Locate the cell with the specified text and output its (x, y) center coordinate. 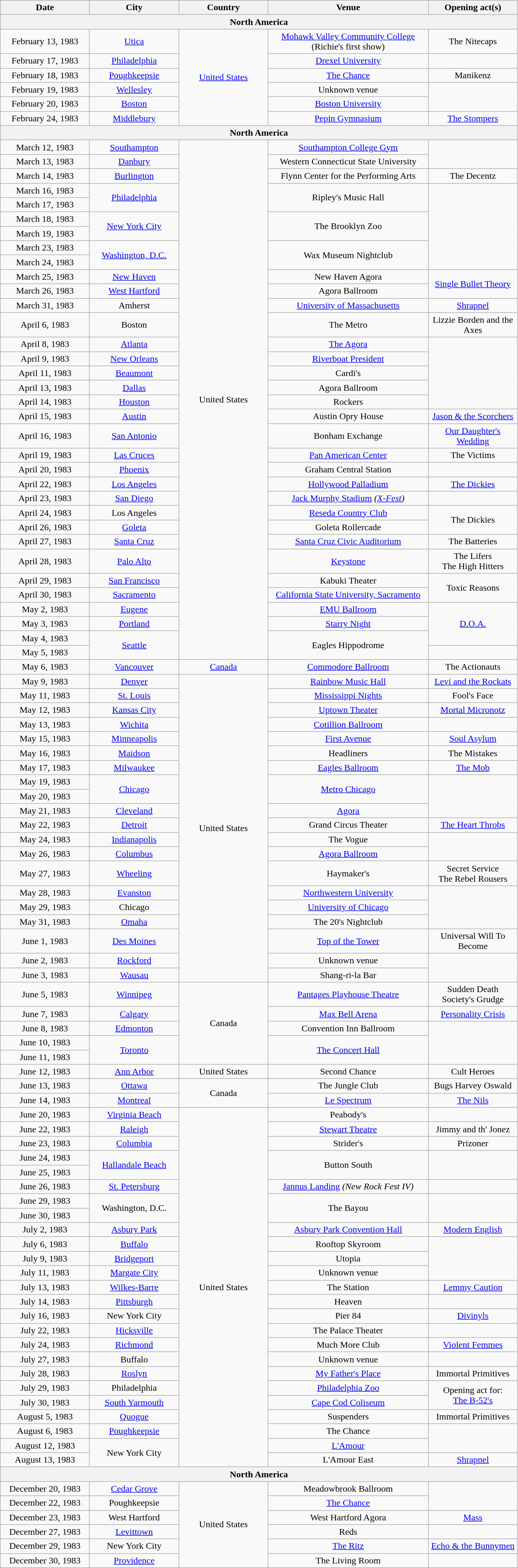
San Francisco (134, 580)
Reds (348, 1532)
The Stompers (473, 118)
March 12, 1983 (45, 147)
June 22, 1983 (45, 1129)
Stewart Theatre (348, 1129)
Houston (134, 402)
July 9, 1983 (45, 1258)
California State University, Sacramento (348, 595)
June 20, 1983 (45, 1114)
Utica (134, 42)
Virginia Beach (134, 1114)
Manikenz (473, 75)
Fool's Face (473, 696)
May 3, 1983 (45, 624)
Shang-ri-la Bar (348, 975)
April 15, 1983 (45, 416)
The Agora (348, 344)
Phoenix (134, 470)
July 24, 1983 (45, 1345)
Levi and the Rockats (473, 681)
Cult Heroes (473, 1071)
Pier 84 (348, 1316)
Southampton (134, 147)
August 12, 1983 (45, 1446)
L'Amour (348, 1446)
The Nitecaps (473, 42)
St. Louis (134, 696)
Rockford (134, 961)
Wilkes-Barre (134, 1287)
Ripley's Music Hall (348, 197)
Cape Cod Coliseum (348, 1402)
April 8, 1983 (45, 344)
May 26, 1983 (45, 854)
June 10, 1983 (45, 1043)
Goleta Rollercade (348, 527)
Omaha (134, 922)
Opening act(s) (473, 8)
April 23, 1983 (45, 498)
Amherst (134, 305)
April 13, 1983 (45, 387)
The Station (348, 1287)
San Diego (134, 498)
Jannus Landing (New Rock Fest IV) (348, 1187)
The Metro (348, 325)
University of Chicago (348, 907)
Meadowbrook Ballroom (348, 1489)
The Nils (473, 1100)
May 16, 1983 (45, 753)
July 27, 1983 (45, 1359)
Jason & the Scorchers (473, 416)
July 16, 1983 (45, 1316)
Asbury Park (134, 1230)
Venue (348, 8)
Convention Inn Ballroom (348, 1028)
Jack Murphy Stadium (X-Fest) (348, 498)
December 22, 1983 (45, 1503)
Richmond (134, 1345)
April 19, 1983 (45, 455)
July 2, 1983 (45, 1230)
Country (223, 8)
New Haven (134, 277)
March 24, 1983 (45, 262)
Indianapolis (134, 839)
Beaumont (134, 373)
Uptown Theater (348, 710)
Santa Cruz (134, 542)
Much More Club (348, 1345)
March 31, 1983 (45, 305)
February 17, 1983 (45, 61)
Dallas (134, 387)
The Decentz (473, 176)
June 24, 1983 (45, 1158)
Asbury Park Convention Hall (348, 1230)
Top of the Tower (348, 941)
June 5, 1983 (45, 995)
Universal Will To Become (473, 941)
Ottawa (134, 1086)
Heaven (348, 1302)
Kabuki Theater (348, 580)
May 22, 1983 (45, 825)
San Antonio (134, 435)
May 11, 1983 (45, 696)
Agora (348, 811)
June 11, 1983 (45, 1057)
The Bayou (348, 1208)
July 11, 1983 (45, 1273)
April 20, 1983 (45, 470)
Flynn Center for the Performing Arts (348, 176)
Wichita (134, 724)
April 24, 1983 (45, 513)
March 25, 1983 (45, 277)
May 15, 1983 (45, 739)
June 29, 1983 (45, 1201)
Roslyn (134, 1373)
April 6, 1983 (45, 325)
Strider's (348, 1143)
June 12, 1983 (45, 1071)
March 17, 1983 (45, 205)
March 18, 1983 (45, 219)
Austin (134, 416)
Headliners (348, 753)
L'Amour East (348, 1460)
Echo & the Bunnymen (473, 1546)
May 19, 1983 (45, 782)
Eugene (134, 609)
Grand Circus Theater (348, 825)
Secret ServiceThe Rebel Rousers (473, 873)
Riverboat President (348, 359)
Bugs Harvey Oswald (473, 1086)
March 13, 1983 (45, 161)
December 27, 1983 (45, 1532)
Toxic Reasons (473, 588)
EMU Ballroom (348, 609)
Mississippi Nights (348, 696)
Starry Night (348, 624)
Wellesley (134, 90)
June 26, 1983 (45, 1187)
Keystone (348, 561)
Metro Chicago (348, 789)
Northwestern University (348, 893)
Hicksville (134, 1330)
July 13, 1983 (45, 1287)
Montreal (134, 1100)
Danbury (134, 161)
April 11, 1983 (45, 373)
May 2, 1983 (45, 609)
May 13, 1983 (45, 724)
The Batteries (473, 542)
August 6, 1983 (45, 1431)
Hollywood Palladium (348, 484)
Minneapolis (134, 739)
February 13, 1983 (45, 42)
May 4, 1983 (45, 638)
May 21, 1983 (45, 811)
March 14, 1983 (45, 176)
Columbia (134, 1143)
July 6, 1983 (45, 1244)
Sacramento (134, 595)
Lizzie Borden and the Axes (473, 325)
The 20's Nightclub (348, 922)
Violent Femmes (473, 1345)
Le Spectrum (348, 1100)
Vancouver (134, 667)
Palo Alto (134, 561)
Second Chance (348, 1071)
April 28, 1983 (45, 561)
The Concert Hall (348, 1050)
June 25, 1983 (45, 1172)
New Orleans (134, 359)
Pan American Center (348, 455)
Rooftop Skyroom (348, 1244)
Cardi's (348, 373)
June 30, 1983 (45, 1215)
Goleta (134, 527)
December 29, 1983 (45, 1546)
Austin Opry House (348, 416)
March 19, 1983 (45, 234)
Graham Central Station (348, 470)
December 30, 1983 (45, 1560)
The Vogue (348, 839)
Atlanta (134, 344)
May 9, 1983 (45, 681)
June 7, 1983 (45, 1014)
Denver (134, 681)
Middlebury (134, 118)
Suspenders (348, 1417)
Detroit (134, 825)
Pepin Gymnasium (348, 118)
Hallandale Beach (134, 1165)
Cotillion Ballroom (348, 724)
Levittown (134, 1532)
First Avenue (348, 739)
May 24, 1983 (45, 839)
February 19, 1983 (45, 90)
The Heart Throbs (473, 825)
April 27, 1983 (45, 542)
City (134, 8)
August 13, 1983 (45, 1460)
Bridgeport (134, 1258)
Soul Asylum (473, 739)
Peabody's (348, 1114)
Personality Crisis (473, 1014)
The Ritz (348, 1546)
December 20, 1983 (45, 1489)
Rockers (348, 402)
June 2, 1983 (45, 961)
Wheeling (134, 873)
April 26, 1983 (45, 527)
May 27, 1983 (45, 873)
April 14, 1983 (45, 402)
Divinyls (473, 1316)
Milwaukee (134, 768)
The Living Room (348, 1560)
Columbus (134, 854)
April 9, 1983 (45, 359)
August 5, 1983 (45, 1417)
Maidson (134, 753)
Des Moines (134, 941)
St. Petersburg (134, 1187)
Date (45, 8)
December 23, 1983 (45, 1517)
Mass (473, 1517)
The Actionauts (473, 667)
Mohawk Valley Community College(Richie's first show) (348, 42)
April 16, 1983 (45, 435)
July 29, 1983 (45, 1388)
My Father's Place (348, 1373)
Providence (134, 1560)
May 29, 1983 (45, 907)
May 28, 1983 (45, 893)
Our Daughter's Wedding (473, 435)
March 26, 1983 (45, 291)
Santa Cruz Civic Auditorium (348, 542)
West Hartford Agora (348, 1517)
Single Bullet Theory (473, 284)
June 13, 1983 (45, 1086)
Commodore Ballroom (348, 667)
The Victims (473, 455)
D.O.A. (473, 624)
The Jungle Club (348, 1086)
Evanston (134, 893)
July 22, 1983 (45, 1330)
Burlington (134, 176)
April 29, 1983 (45, 580)
The Brooklyn Zoo (348, 226)
Bonham Exchange (348, 435)
Winnipeg (134, 995)
Jimmy and th' Jonez (473, 1129)
Modern English (473, 1230)
Pittsburgh (134, 1302)
Drexel University (348, 61)
The Mistakes (473, 753)
Eagles Hippodrome (348, 645)
April 30, 1983 (45, 595)
Prizoner (473, 1143)
Toronto (134, 1050)
May 12, 1983 (45, 710)
Sudden DeathSociety's Grudge (473, 995)
February 20, 1983 (45, 104)
July 30, 1983 (45, 1402)
Rainbow Music Hall (348, 681)
Portland (134, 624)
Quogue (134, 1417)
Margate City (134, 1273)
July 14, 1983 (45, 1302)
Las Cruces (134, 455)
Ann Arbor (134, 1071)
Eagles Ballroom (348, 768)
March 16, 1983 (45, 190)
June 3, 1983 (45, 975)
May 6, 1983 (45, 667)
Seattle (134, 645)
July 28, 1983 (45, 1373)
Wausau (134, 975)
Boston University (348, 104)
University of Massachusetts (348, 305)
April 22, 1983 (45, 484)
Kansas City (134, 710)
Reseda Country Club (348, 513)
Raleigh (134, 1129)
June 8, 1983 (45, 1028)
June 14, 1983 (45, 1100)
New Haven Agora (348, 277)
June 23, 1983 (45, 1143)
Lemmy Caution (473, 1287)
South Yarmouth (134, 1402)
May 31, 1983 (45, 922)
Pantages Playhouse Theatre (348, 995)
The Palace Theater (348, 1330)
February 18, 1983 (45, 75)
Opening act for:The B-52's (473, 1395)
Haymaker's (348, 873)
Max Bell Arena (348, 1014)
March 23, 1983 (45, 248)
Mortal Micronotz (473, 710)
Calgary (134, 1014)
May 17, 1983 (45, 768)
February 24, 1983 (45, 118)
The LifersThe High Hitters (473, 561)
The Mob (473, 768)
Southampton College Gym (348, 147)
Wax Museum Nightclub (348, 255)
Cleveland (134, 811)
Philadelphia Zoo (348, 1388)
Utopia (348, 1258)
Edmonton (134, 1028)
Western Connecticut State University (348, 161)
Button South (348, 1165)
Cedar Grove (134, 1489)
June 1, 1983 (45, 941)
May 20, 1983 (45, 796)
May 5, 1983 (45, 652)
